Provide the [x, y] coordinate of the cell's center where the given text is located.  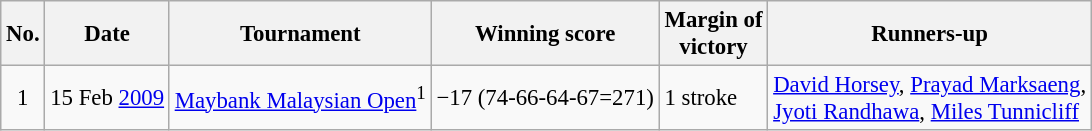
No. [23, 34]
15 Feb 2009 [107, 98]
Maybank Malaysian Open1 [300, 98]
David Horsey, Prayad Marksaeng, Jyoti Randhawa, Miles Tunnicliff [930, 98]
1 stroke [714, 98]
−17 (74-66-64-67=271) [545, 98]
Margin ofvictory [714, 34]
1 [23, 98]
Tournament [300, 34]
Winning score [545, 34]
Runners-up [930, 34]
Date [107, 34]
